Pinpoint the cell where the given text exists, returning its (x, y) midpoint coordinate. 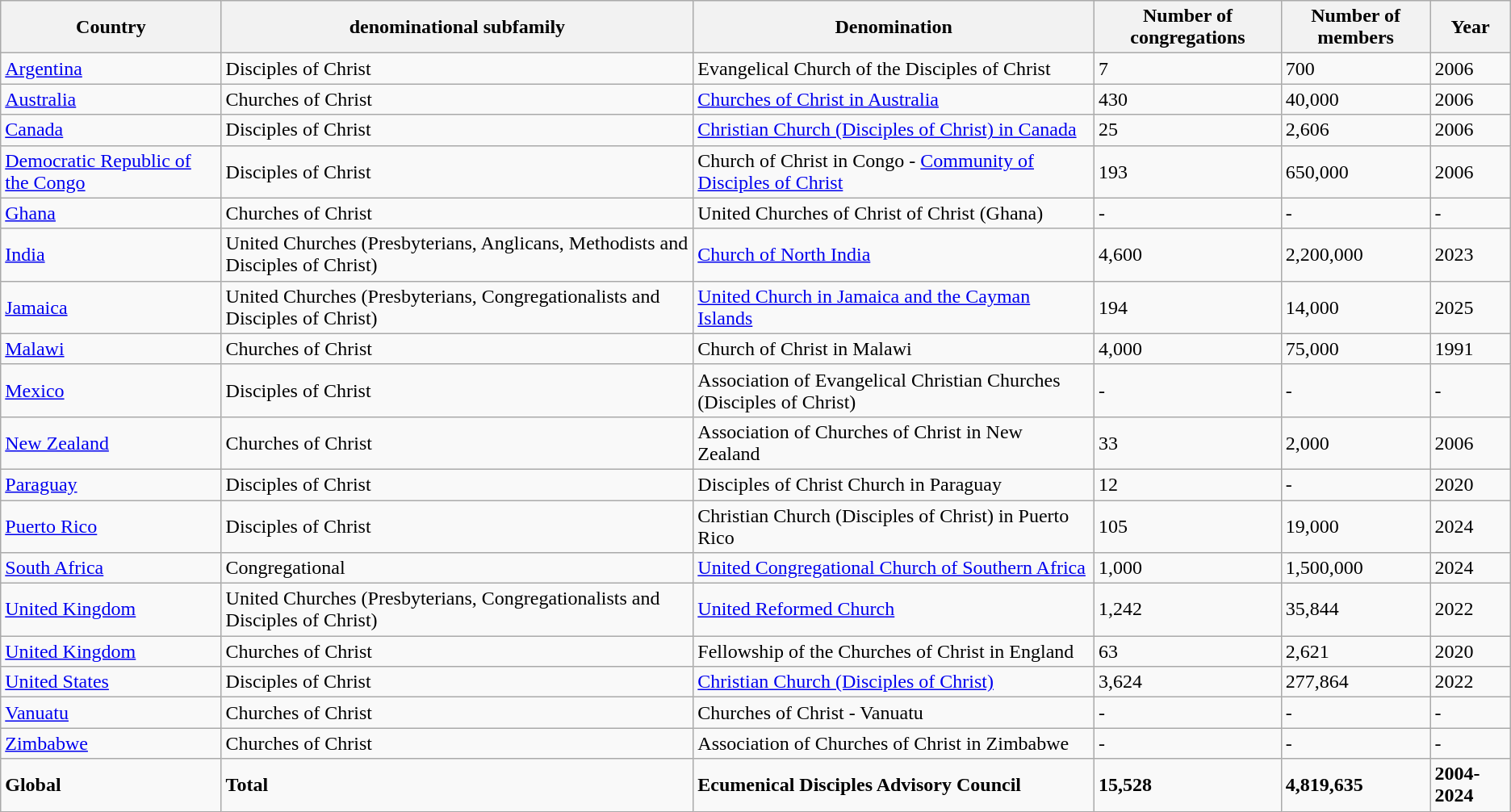
Global (111, 785)
Number of congregations (1188, 27)
United Church in Jamaica and the Cayman Islands (894, 307)
United Congregational Church of Southern Africa (894, 568)
Jamaica (111, 307)
2004-2024 (1471, 785)
Association of Churches of Christ in Zimbabwe (894, 743)
Disciples of Christ Church in Paraguay (894, 484)
14,000 (1356, 307)
2,000 (1356, 442)
194 (1188, 307)
1,242 (1188, 610)
35,844 (1356, 610)
Church of Christ in Congo - Community of Disciples of Christ (894, 171)
12 (1188, 484)
Churches of Christ in Australia (894, 99)
United Reformed Church (894, 610)
Vanuatu (111, 713)
Denomination (894, 27)
Democratic Republic of the Congo (111, 171)
1,500,000 (1356, 568)
Argentina (111, 69)
Australia (111, 99)
Ecumenical Disciples Advisory Council (894, 785)
Christian Church (Disciples of Christ) in Canada (894, 130)
denominational subfamily (457, 27)
2023 (1471, 255)
1,000 (1188, 568)
25 (1188, 130)
7 (1188, 69)
75,000 (1356, 349)
4,600 (1188, 255)
United Churches (Presbyterians, Anglicans, Methodists and Disciples of Christ) (457, 255)
63 (1188, 651)
33 (1188, 442)
New Zealand (111, 442)
4,819,635 (1356, 785)
2,606 (1356, 130)
Paraguay (111, 484)
277,864 (1356, 682)
Canada (111, 130)
India (111, 255)
Fellowship of the Churches of Christ in England (894, 651)
Malawi (111, 349)
4,000 (1188, 349)
Mexico (111, 391)
Evangelical Church of the Disciples of Christ (894, 69)
Ghana (111, 213)
430 (1188, 99)
Association of Churches of Christ in New Zealand (894, 442)
Total (457, 785)
Church of Christ in Malawi (894, 349)
105 (1188, 526)
19,000 (1356, 526)
15,528 (1188, 785)
193 (1188, 171)
Country (111, 27)
Year (1471, 27)
Zimbabwe (111, 743)
Association of Evangelical Christian Churches (Disciples of Christ) (894, 391)
South Africa (111, 568)
United Churches of Christ of Christ (Ghana) (894, 213)
United States (111, 682)
1991 (1471, 349)
Christian Church (Disciples of Christ) (894, 682)
3,624 (1188, 682)
2,200,000 (1356, 255)
Puerto Rico (111, 526)
650,000 (1356, 171)
2,621 (1356, 651)
Church of North India (894, 255)
2025 (1471, 307)
Christian Church (Disciples of Christ) in Puerto Rico (894, 526)
Number of members (1356, 27)
Congregational (457, 568)
Churches of Christ - Vanuatu (894, 713)
700 (1356, 69)
40,000 (1356, 99)
